Identify which cell holds the provided text, then report its (x, y) central coordinate. 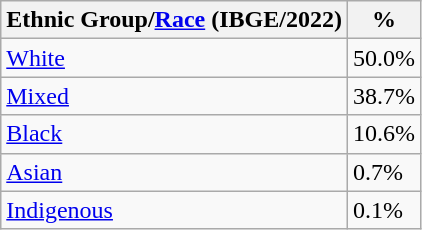
0.7% (384, 172)
Mixed (174, 96)
Indigenous (174, 210)
% (384, 20)
10.6% (384, 134)
White (174, 58)
38.7% (384, 96)
Ethnic Group/Race (IBGE/2022) (174, 20)
Black (174, 134)
0.1% (384, 210)
Asian (174, 172)
50.0% (384, 58)
